Determine the (x, y) coordinate at the center of the cell enclosing the given text.  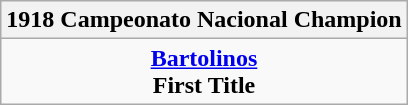
BartolinosFirst Title (204, 72)
1918 Campeonato Nacional Champion (204, 20)
